Provide the (x, y) coordinate of the cell's center where the given text is located.  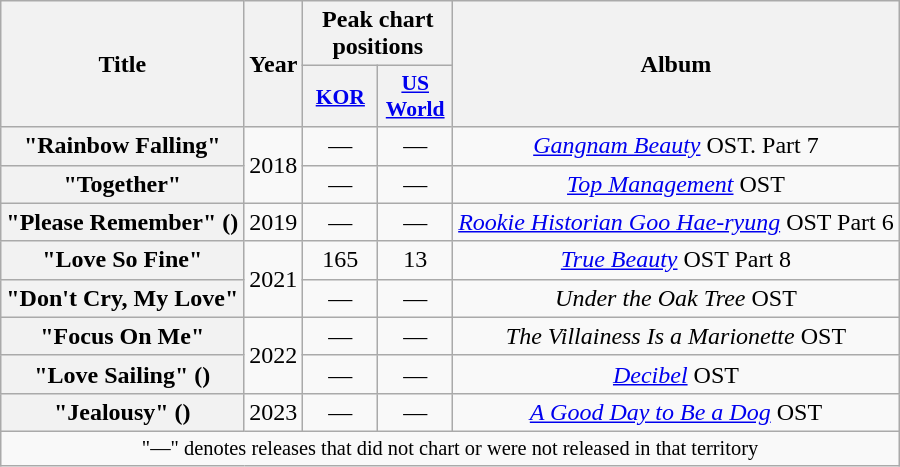
"Please Remember" () (122, 222)
The Villainess Is a Marionette OST (676, 336)
"Focus On Me" (122, 336)
2023 (274, 412)
A Good Day to Be a Dog OST (676, 412)
"Don't Cry, My Love" (122, 298)
2022 (274, 355)
"Love Sailing" () (122, 374)
Gangnam Beauty OST. Part 7 (676, 146)
KOR (340, 96)
"Love So Fine" (122, 260)
165 (340, 260)
Album (676, 64)
Title (122, 64)
2021 (274, 279)
"Rainbow Falling" (122, 146)
2019 (274, 222)
Decibel OST (676, 374)
"—" denotes releases that did not chart or were not released in that territory (450, 448)
2018 (274, 165)
"Together" (122, 184)
Year (274, 64)
Top Management OST (676, 184)
Rookie Historian Goo Hae-ryung OST Part 6 (676, 222)
Under the Oak Tree OST (676, 298)
Peak chart positions (378, 34)
US World (416, 96)
True Beauty OST Part 8 (676, 260)
"Jealousy" () (122, 412)
13 (416, 260)
